Output the (x, y) coordinate of the center of the cell containing the given text.  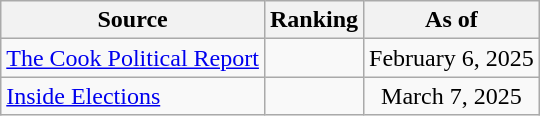
February 6, 2025 (452, 58)
The Cook Political Report (133, 58)
Inside Elections (133, 96)
Ranking (314, 20)
Source (133, 20)
March 7, 2025 (452, 96)
As of (452, 20)
